Detect which cell encompasses the target text, then output its [x, y] center coordinate. 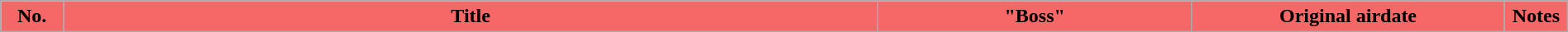
"Boss" [1035, 16]
No. [32, 16]
Title [471, 16]
Notes [1536, 16]
Original airdate [1348, 16]
